Return (X, Y) of the center of cell containing provided text 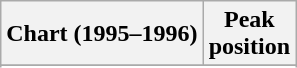
Peakposition (249, 34)
Chart (1995–1996) (102, 34)
